Extract the (X, Y) coordinate from the center of the cell holding the provided text.  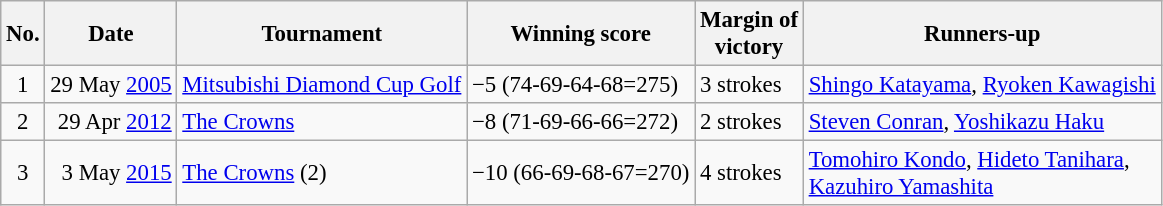
−10 (66-69-68-67=270) (581, 174)
3 May 2015 (111, 174)
Runners-up (982, 34)
Tournament (322, 34)
3 strokes (750, 85)
29 May 2005 (111, 85)
Date (111, 34)
Winning score (581, 34)
Margin ofvictory (750, 34)
4 strokes (750, 174)
1 (23, 85)
−5 (74-69-64-68=275) (581, 85)
3 (23, 174)
−8 (71-69-66-66=272) (581, 122)
29 Apr 2012 (111, 122)
Shingo Katayama, Ryoken Kawagishi (982, 85)
Tomohiro Kondo, Hideto Tanihara, Kazuhiro Yamashita (982, 174)
Steven Conran, Yoshikazu Haku (982, 122)
2 strokes (750, 122)
The Crowns (2) (322, 174)
The Crowns (322, 122)
2 (23, 122)
Mitsubishi Diamond Cup Golf (322, 85)
No. (23, 34)
